Return the (x, y) coordinate for the center point of the cell that contains the specified text.  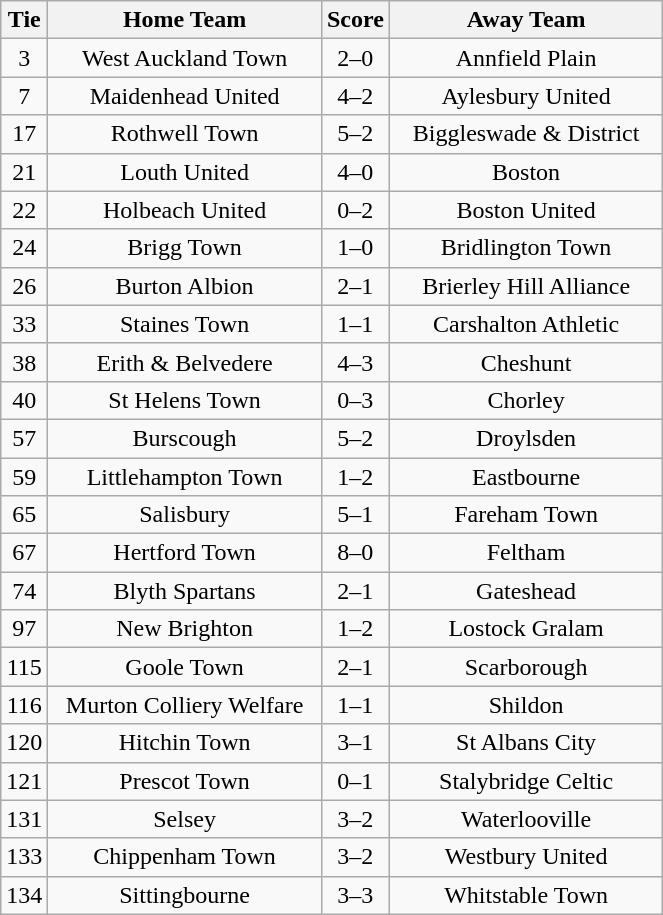
Brierley Hill Alliance (526, 286)
Murton Colliery Welfare (185, 705)
Burton Albion (185, 286)
Cheshunt (526, 362)
Burscough (185, 438)
Holbeach United (185, 210)
115 (24, 667)
65 (24, 515)
Shildon (526, 705)
8–0 (355, 553)
121 (24, 781)
5–1 (355, 515)
Chippenham Town (185, 857)
Away Team (526, 20)
Selsey (185, 819)
Waterlooville (526, 819)
Feltham (526, 553)
Prescot Town (185, 781)
Louth United (185, 172)
40 (24, 400)
Score (355, 20)
0–1 (355, 781)
Rothwell Town (185, 134)
0–2 (355, 210)
Staines Town (185, 324)
Fareham Town (526, 515)
7 (24, 96)
Westbury United (526, 857)
Boston (526, 172)
Bridlington Town (526, 248)
59 (24, 477)
Carshalton Athletic (526, 324)
Blyth Spartans (185, 591)
St Albans City (526, 743)
St Helens Town (185, 400)
Boston United (526, 210)
Whitstable Town (526, 895)
Brigg Town (185, 248)
131 (24, 819)
17 (24, 134)
57 (24, 438)
97 (24, 629)
120 (24, 743)
Lostock Gralam (526, 629)
38 (24, 362)
Hitchin Town (185, 743)
Home Team (185, 20)
67 (24, 553)
33 (24, 324)
26 (24, 286)
4–0 (355, 172)
22 (24, 210)
21 (24, 172)
3–3 (355, 895)
2–0 (355, 58)
4–2 (355, 96)
Droylsden (526, 438)
Annfield Plain (526, 58)
Salisbury (185, 515)
Chorley (526, 400)
Maidenhead United (185, 96)
0–3 (355, 400)
3 (24, 58)
116 (24, 705)
Tie (24, 20)
4–3 (355, 362)
New Brighton (185, 629)
West Auckland Town (185, 58)
Goole Town (185, 667)
74 (24, 591)
Scarborough (526, 667)
134 (24, 895)
Eastbourne (526, 477)
Gateshead (526, 591)
Aylesbury United (526, 96)
24 (24, 248)
Sittingbourne (185, 895)
Biggleswade & District (526, 134)
1–0 (355, 248)
Stalybridge Celtic (526, 781)
Erith & Belvedere (185, 362)
133 (24, 857)
Hertford Town (185, 553)
3–1 (355, 743)
Littlehampton Town (185, 477)
